Pinpoint the cell where the given text exists, returning its (x, y) midpoint coordinate. 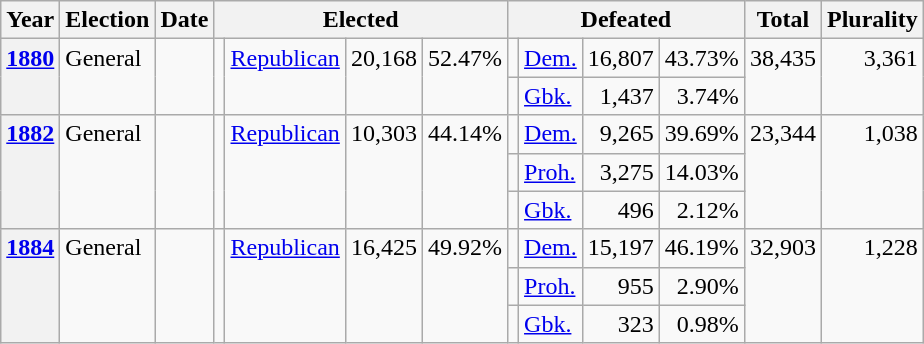
323 (620, 324)
Elected (361, 20)
Year (30, 20)
23,344 (782, 172)
Plurality (872, 20)
955 (620, 286)
15,197 (620, 248)
16,425 (384, 286)
Total (782, 20)
43.73% (702, 58)
32,903 (782, 286)
3.74% (702, 96)
9,265 (620, 134)
3,361 (872, 77)
Date (184, 20)
1,038 (872, 172)
39.69% (702, 134)
0.98% (702, 324)
1,228 (872, 286)
1884 (30, 286)
Election (108, 20)
10,303 (384, 172)
46.19% (702, 248)
1,437 (620, 96)
16,807 (620, 58)
52.47% (464, 77)
49.92% (464, 286)
44.14% (464, 172)
14.03% (702, 172)
1882 (30, 172)
1880 (30, 77)
38,435 (782, 77)
Defeated (626, 20)
2.90% (702, 286)
2.12% (702, 210)
20,168 (384, 77)
3,275 (620, 172)
496 (620, 210)
